Find where the given text appears and provide that cell's center as (x, y) coordinate. 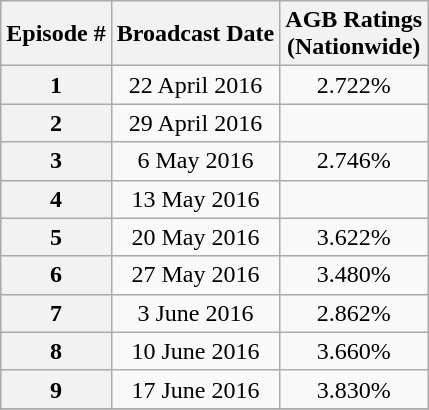
9 (56, 389)
3.660% (354, 351)
Broadcast Date (196, 34)
2.746% (354, 161)
3.830% (354, 389)
1 (56, 85)
AGB Ratings(Nationwide) (354, 34)
7 (56, 313)
2.862% (354, 313)
3.622% (354, 237)
17 June 2016 (196, 389)
6 (56, 275)
29 April 2016 (196, 123)
22 April 2016 (196, 85)
5 (56, 237)
3 June 2016 (196, 313)
27 May 2016 (196, 275)
13 May 2016 (196, 199)
2.722% (354, 85)
10 June 2016 (196, 351)
8 (56, 351)
2 (56, 123)
3.480% (354, 275)
6 May 2016 (196, 161)
20 May 2016 (196, 237)
3 (56, 161)
Episode # (56, 34)
4 (56, 199)
